Detect which cell encompasses the target text, then output its [x, y] center coordinate. 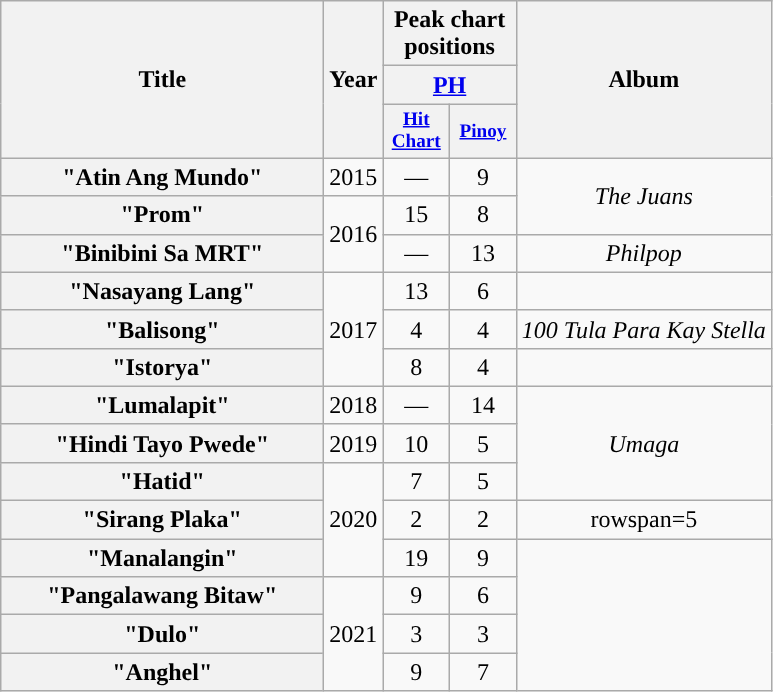
2017 [354, 329]
"Hindi Tayo Pwede" [162, 443]
2020 [354, 520]
The Juans [644, 196]
Hit Chart [416, 131]
2018 [354, 405]
"Pangalawang Bitaw" [162, 596]
2021 [354, 634]
rowspan=5 [644, 520]
10 [416, 443]
PH [450, 85]
"Dulo" [162, 634]
"Binibini Sa MRT" [162, 253]
19 [416, 558]
2015 [354, 177]
"Lumalapit" [162, 405]
"Prom" [162, 215]
"Nasayang Lang" [162, 291]
2019 [354, 443]
"Atin Ang Mundo" [162, 177]
Pinoy [484, 131]
2016 [354, 234]
Album [644, 80]
Umaga [644, 443]
"Anghel" [162, 672]
Year [354, 80]
"Manalangin" [162, 558]
"Istorya" [162, 367]
Philpop [644, 253]
Title [162, 80]
"Balisong" [162, 329]
15 [416, 215]
14 [484, 405]
100 Tula Para Kay Stella [644, 329]
"Hatid" [162, 482]
"Sirang Plaka" [162, 520]
Peak chart positions [450, 34]
